Determine the [X, Y] coordinate at the center of the cell enclosing the given text.  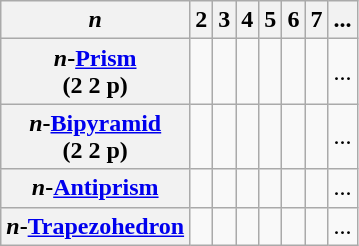
7 [316, 20]
6 [294, 20]
n-Trapezohedron [96, 226]
n-Antiprism [96, 188]
n [96, 20]
n-Prism(2 2 p) [96, 72]
4 [248, 20]
3 [224, 20]
n-Bipyramid(2 2 p) [96, 136]
5 [270, 20]
2 [202, 20]
